Capture the cell that displays the provided text and extract its [X, Y] central coordinate. 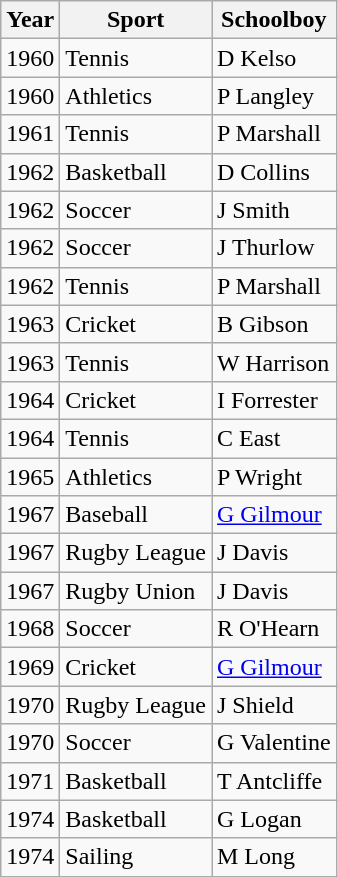
Year [30, 20]
Baseball [136, 515]
G Logan [274, 819]
B Gibson [274, 324]
J Smith [274, 210]
Sport [136, 20]
1971 [30, 781]
Sailing [136, 857]
R O'Hearn [274, 629]
1961 [30, 134]
P Langley [274, 96]
J Thurlow [274, 248]
Schoolboy [274, 20]
1968 [30, 629]
W Harrison [274, 362]
D Collins [274, 172]
1965 [30, 477]
D Kelso [274, 58]
Rugby Union [136, 591]
J Shield [274, 705]
T Antcliffe [274, 781]
P Wright [274, 477]
M Long [274, 857]
G Valentine [274, 743]
C East [274, 438]
I Forrester [274, 400]
1969 [30, 667]
